Find where the given text appears and provide that cell's center as (x, y) coordinate. 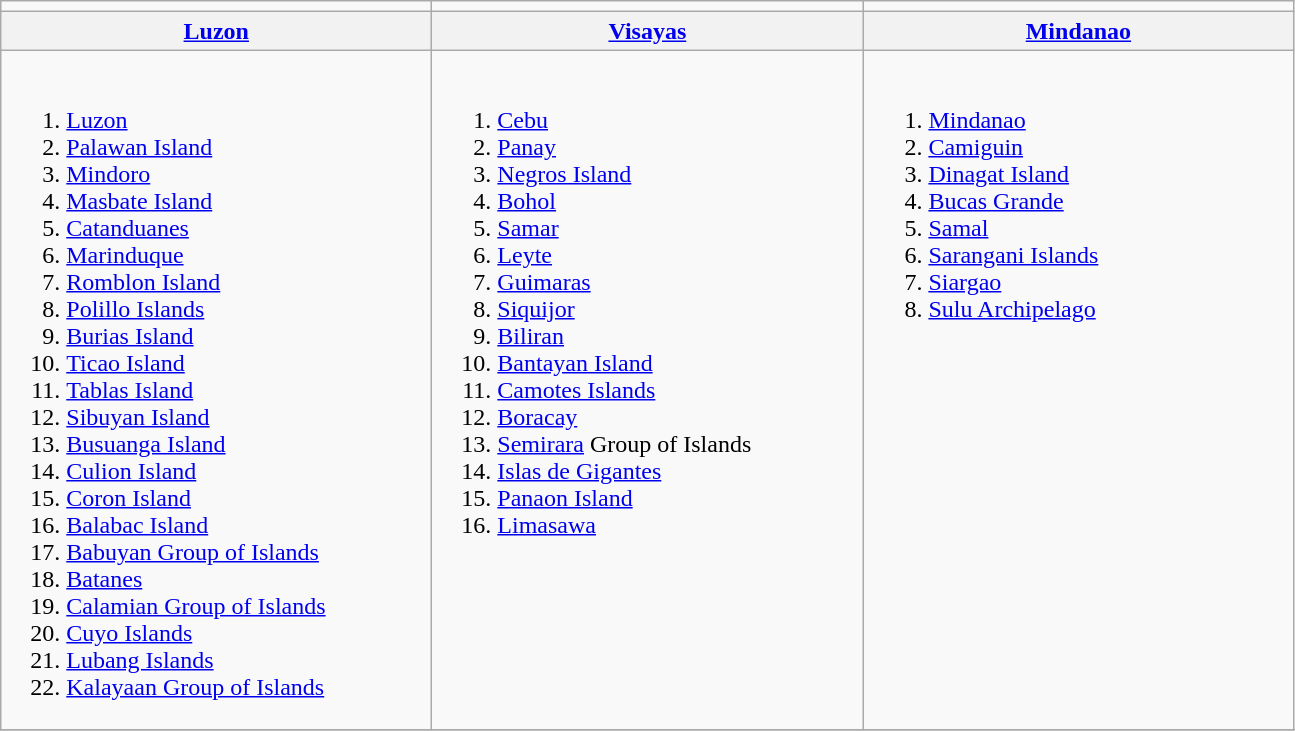
Luzon (216, 31)
Mindanao (1078, 31)
Visayas (648, 31)
MindanaoCamiguinDinagat IslandBucas GrandeSamalSarangani IslandsSiargaoSulu Archipelago (1078, 390)
